Extract the [X, Y] coordinate from the center of the cell holding the provided text.  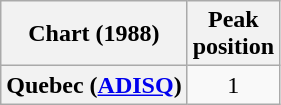
1 [233, 85]
Quebec (ADISQ) [94, 85]
Peakposition [233, 34]
Chart (1988) [94, 34]
